Search for the cell housing the specified text and yield its (X, Y) center coordinate. 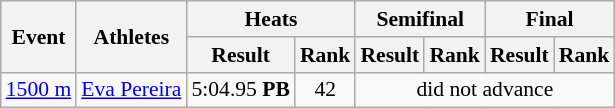
Semifinal (420, 19)
5:04.95 PB (240, 90)
42 (326, 90)
Heats (270, 19)
Athletes (131, 36)
1500 m (38, 90)
Final (550, 19)
did not advance (484, 90)
Eva Pereira (131, 90)
Event (38, 36)
